Locate the cell with the specified text and output its [x, y] center coordinate. 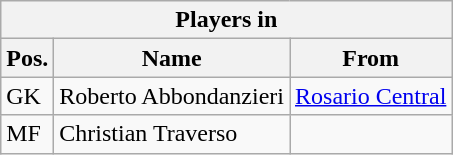
Name [172, 58]
From [371, 58]
MF [28, 134]
Rosario Central [371, 96]
GK [28, 96]
Pos. [28, 58]
Roberto Abbondanzieri [172, 96]
Players in [226, 20]
Christian Traverso [172, 134]
